For the text-containing cell, return its midpoint in (x, y) coordinate format. 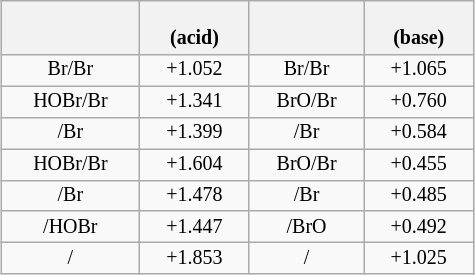
+1.447 (194, 226)
+1.065 (418, 70)
(base) (418, 28)
+1.478 (194, 196)
+1.025 (418, 258)
/HOBr (70, 226)
+1.604 (194, 164)
+0.455 (418, 164)
+0.584 (418, 132)
(acid) (194, 28)
+1.399 (194, 132)
+0.492 (418, 226)
+1.341 (194, 102)
+1.052 (194, 70)
/BrO (306, 226)
+1.853 (194, 258)
+0.485 (418, 196)
+0.760 (418, 102)
